Pinpoint the cell where the given text exists, returning its [X, Y] midpoint coordinate. 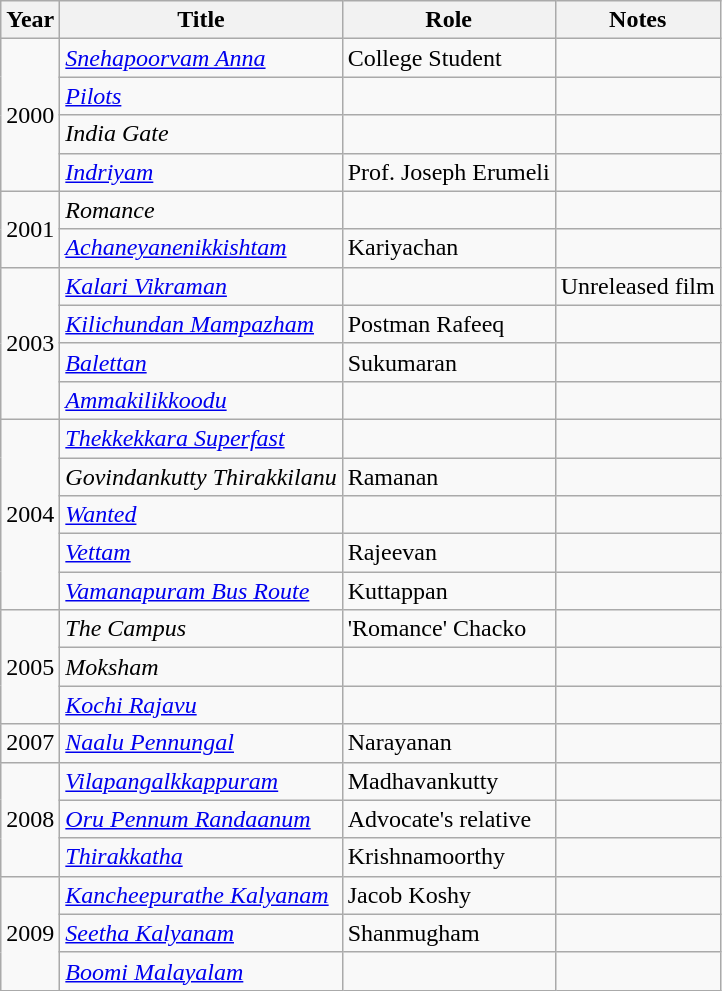
Pilots [201, 96]
Kuttappan [448, 591]
Postman Rafeeq [448, 324]
2009 [30, 933]
Krishnamoorthy [448, 857]
Romance [201, 210]
College Student [448, 58]
2008 [30, 819]
Snehapoorvam Anna [201, 58]
Vilapangalkkappuram [201, 781]
Oru Pennum Randaanum [201, 819]
Wanted [201, 515]
Govindankutty Thirakkilanu [201, 477]
Thirakkatha [201, 857]
Moksham [201, 667]
Shanmugham [448, 933]
Achaneyanenikkishtam [201, 248]
Seetha Kalyanam [201, 933]
Title [201, 20]
Kochi Rajavu [201, 705]
Indriyam [201, 172]
Balettan [201, 362]
2004 [30, 514]
India Gate [201, 134]
2005 [30, 667]
Prof. Joseph Erumeli [448, 172]
2003 [30, 343]
2007 [30, 743]
Notes [638, 20]
2000 [30, 115]
Kilichundan Mampazham [201, 324]
The Campus [201, 629]
Ramanan [448, 477]
'Romance' Chacko [448, 629]
Kancheepurathe Kalyanam [201, 895]
Unreleased film [638, 286]
Kalari Vikraman [201, 286]
2001 [30, 229]
Year [30, 20]
Ammakilikkoodu [201, 400]
Advocate's relative [448, 819]
Role [448, 20]
Boomi Malayalam [201, 971]
Kariyachan [448, 248]
Vettam [201, 553]
Jacob Koshy [448, 895]
Rajeevan [448, 553]
Thekkekkara Superfast [201, 438]
Naalu Pennungal [201, 743]
Vamanapuram Bus Route [201, 591]
Madhavankutty [448, 781]
Sukumaran [448, 362]
Narayanan [448, 743]
